From the cell containing the given text, extract its center point as [X, Y] coordinate. 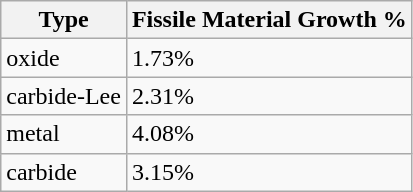
metal [64, 134]
carbide-Lee [64, 96]
1.73% [269, 58]
Type [64, 20]
Fissile Material Growth % [269, 20]
oxide [64, 58]
carbide [64, 172]
2.31% [269, 96]
4.08% [269, 134]
3.15% [269, 172]
